Identify which cell holds the provided text, then report its [X, Y] central coordinate. 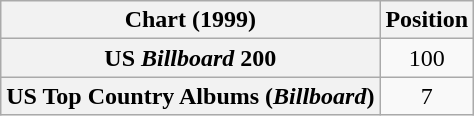
Position [427, 20]
US Billboard 200 [190, 58]
100 [427, 58]
7 [427, 96]
Chart (1999) [190, 20]
US Top Country Albums (Billboard) [190, 96]
